Return [X, Y] of the center of cell containing provided text 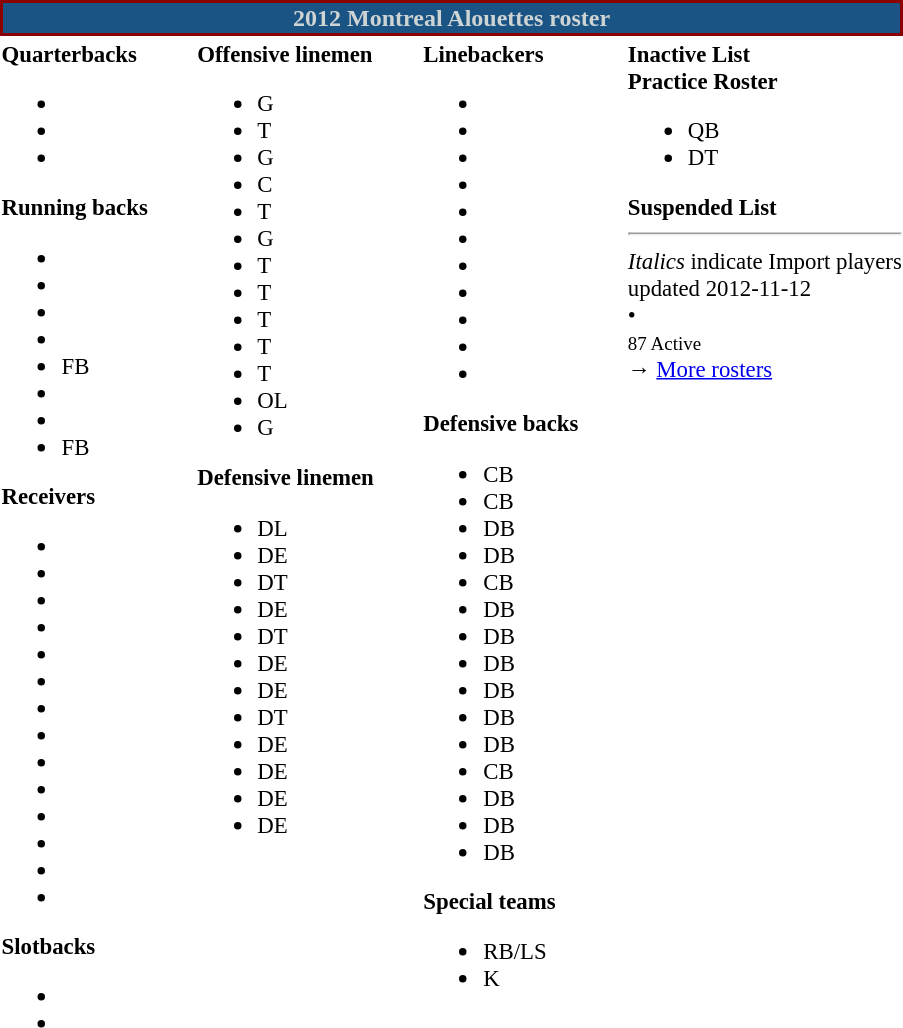
2012 Montreal Alouettes roster [452, 18]
